Detect which cell encompasses the target text, then output its [X, Y] center coordinate. 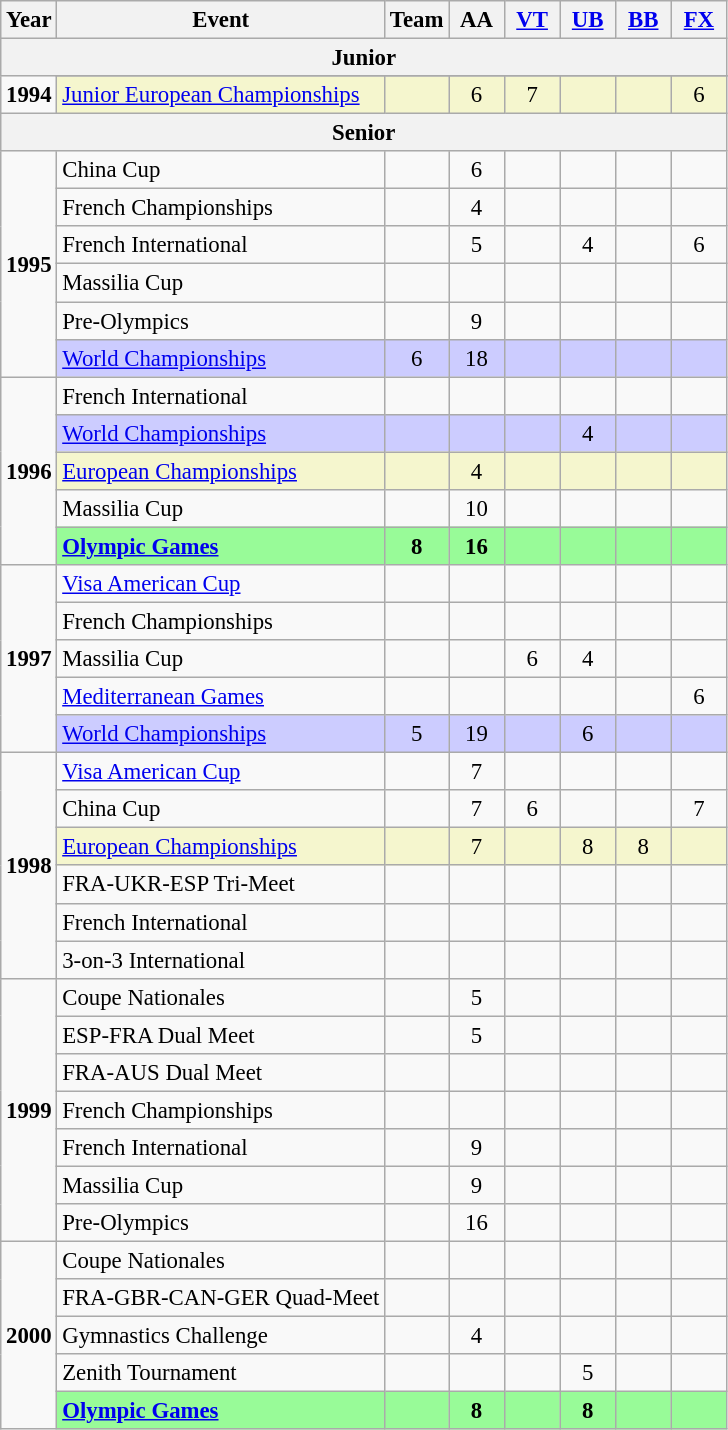
19 [477, 734]
AA [477, 20]
FRA-UKR-ESP Tri-Meet [221, 885]
Senior [364, 133]
1999 [29, 1110]
Mediterranean Games [221, 697]
1994 [29, 95]
1997 [29, 659]
FRA-AUS Dual Meet [221, 1073]
10 [477, 509]
Zenith Tournament [221, 1373]
VT [532, 20]
1995 [29, 264]
ESP-FRA Dual Meet [221, 1035]
Event [221, 20]
Gymnastics Challenge [221, 1336]
3-on-3 International [221, 960]
1996 [29, 471]
18 [477, 358]
Team [417, 20]
Junior [364, 58]
BB [643, 20]
1998 [29, 866]
2000 [29, 1336]
FX [699, 20]
UB [588, 20]
Junior European Championships [221, 95]
FRA-GBR-CAN-GER Quad-Meet [221, 1298]
Year [29, 20]
